Return [X, Y] of the center of cell containing provided text 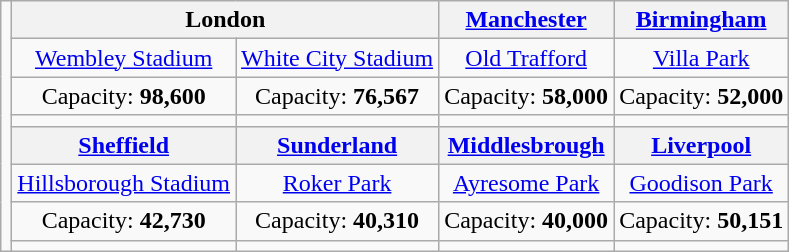
Capacity: 50,151 [702, 221]
Capacity: 40,310 [338, 221]
Old Trafford [526, 58]
Goodison Park [702, 183]
Manchester [526, 20]
Sheffield [124, 145]
Hillsborough Stadium [124, 183]
Capacity: 40,000 [526, 221]
Capacity: 98,600 [124, 96]
Capacity: 58,000 [526, 96]
Capacity: 76,567 [338, 96]
Capacity: 42,730 [124, 221]
Wembley Stadium [124, 58]
Roker Park [338, 183]
Capacity: 52,000 [702, 96]
Birmingham [702, 20]
Sunderland [338, 145]
White City Stadium [338, 58]
Ayresome Park [526, 183]
Liverpool [702, 145]
Middlesbrough [526, 145]
Villa Park [702, 58]
London [226, 20]
